For the text-containing cell, return its midpoint in (X, Y) coordinate format. 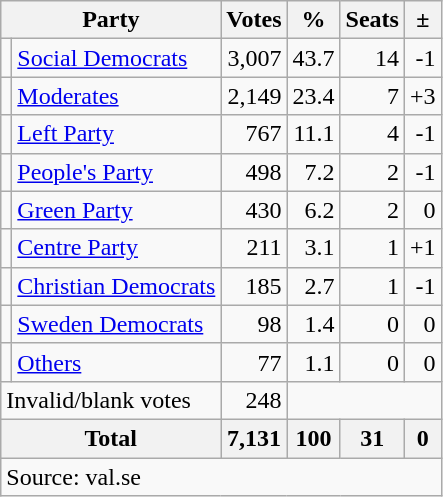
2.7 (314, 286)
43.7 (314, 58)
+3 (422, 96)
3.1 (314, 248)
Others (116, 362)
Christian Democrats (116, 286)
1.4 (314, 324)
6.2 (314, 210)
Invalid/blank votes (111, 400)
Votes (254, 20)
Party (111, 20)
Seats (372, 20)
Total (111, 438)
498 (254, 172)
430 (254, 210)
Social Democrats (116, 58)
211 (254, 248)
± (422, 20)
2,149 (254, 96)
31 (372, 438)
Moderates (116, 96)
98 (254, 324)
767 (254, 134)
23.4 (314, 96)
Green Party (116, 210)
7,131 (254, 438)
Left Party (116, 134)
Source: val.se (221, 477)
% (314, 20)
14 (372, 58)
248 (254, 400)
7 (372, 96)
+1 (422, 248)
3,007 (254, 58)
Sweden Democrats (116, 324)
11.1 (314, 134)
185 (254, 286)
7.2 (314, 172)
77 (254, 362)
4 (372, 134)
People's Party (116, 172)
1.1 (314, 362)
100 (314, 438)
Centre Party (116, 248)
